From the cell containing the given text, extract its center point as (X, Y) coordinate. 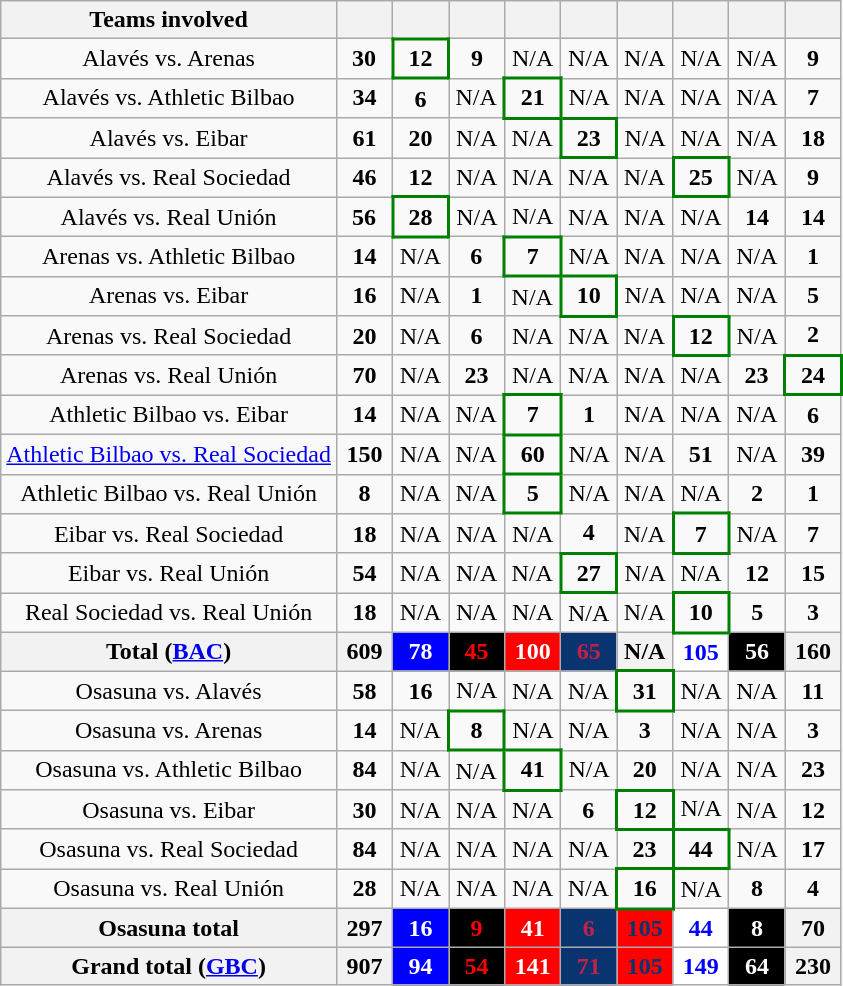
Real Sociedad vs. Real Unión (169, 613)
Arenas vs. Real Unión (169, 375)
160 (813, 652)
907 (364, 966)
Osasuna vs. Alavés (169, 691)
Teams involved (169, 20)
100 (533, 652)
Alavés vs. Athletic Bilbao (169, 98)
58 (364, 691)
609 (364, 652)
64 (757, 966)
Eibar vs. Real Unión (169, 573)
Osasuna total (169, 928)
Eibar vs. Real Sociedad (169, 534)
71 (589, 966)
Arenas vs. Real Sociedad (169, 336)
21 (533, 98)
141 (533, 966)
46 (364, 178)
78 (420, 652)
297 (364, 928)
60 (533, 454)
Total (BAC) (169, 652)
Osasuna vs. Real Unión (169, 889)
34 (364, 98)
230 (813, 966)
15 (813, 573)
Arenas vs. Athletic Bilbao (169, 257)
31 (645, 691)
Athletic Bilbao vs. Eibar (169, 415)
Athletic Bilbao vs. Real Sociedad (169, 454)
Arenas vs. Eibar (169, 296)
Alavés vs. Real Sociedad (169, 178)
27 (589, 573)
149 (701, 966)
65 (589, 652)
Osasuna vs. Athletic Bilbao (169, 770)
17 (813, 849)
Osasuna vs. Eibar (169, 810)
Osasuna vs. Arenas (169, 731)
Alavés vs. Arenas (169, 59)
Grand total (GBC) (169, 966)
45 (477, 652)
Alavés vs. Real Unión (169, 217)
25 (701, 178)
39 (813, 454)
Osasuna vs. Real Sociedad (169, 849)
11 (813, 691)
94 (420, 966)
Athletic Bilbao vs. Real Unión (169, 494)
51 (701, 454)
61 (364, 138)
24 (813, 375)
150 (364, 454)
Alavés vs. Eibar (169, 138)
